Detect which cell encompasses the target text, then output its (X, Y) center coordinate. 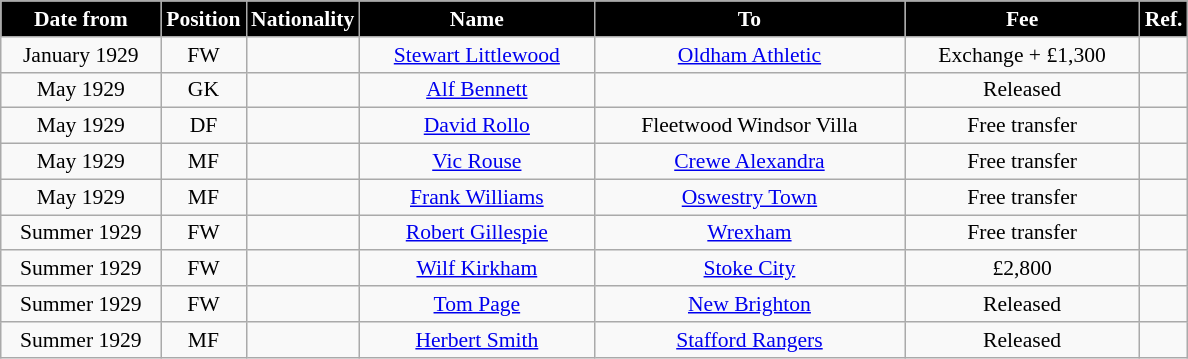
Robert Gillespie (476, 233)
Position (204, 19)
New Brighton (749, 304)
Fleetwood Windsor Villa (749, 126)
Tom Page (476, 304)
January 1929 (81, 55)
Wrexham (749, 233)
Oswestry Town (749, 197)
Fee (1022, 19)
Stoke City (749, 269)
Vic Rouse (476, 162)
GK (204, 90)
Stafford Rangers (749, 340)
Herbert Smith (476, 340)
DF (204, 126)
Oldham Athletic (749, 55)
David Rollo (476, 126)
Ref. (1164, 19)
Crewe Alexandra (749, 162)
To (749, 19)
Exchange + £1,300 (1022, 55)
Alf Bennett (476, 90)
£2,800 (1022, 269)
Name (476, 19)
Wilf Kirkham (476, 269)
Date from (81, 19)
Stewart Littlewood (476, 55)
Frank Williams (476, 197)
Nationality (302, 19)
